Locate the cell with the specified text and output its [x, y] center coordinate. 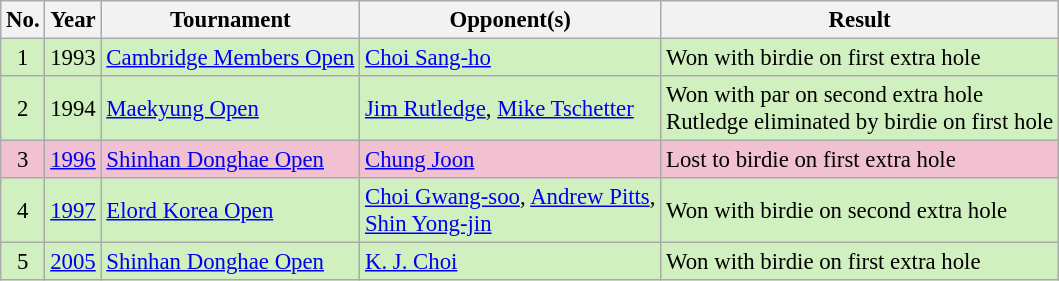
Result [860, 20]
Year [73, 20]
Cambridge Members Open [230, 58]
Maekyung Open [230, 108]
Won with birdie on second extra hole [860, 210]
K. J. Choi [510, 262]
1993 [73, 58]
Tournament [230, 20]
5 [23, 262]
1 [23, 58]
1994 [73, 108]
Chung Joon [510, 160]
1996 [73, 160]
2 [23, 108]
4 [23, 210]
Elord Korea Open [230, 210]
No. [23, 20]
Lost to birdie on first extra hole [860, 160]
Choi Gwang-soo, Andrew Pitts, Shin Yong-jin [510, 210]
Opponent(s) [510, 20]
Choi Sang-ho [510, 58]
3 [23, 160]
2005 [73, 262]
Jim Rutledge, Mike Tschetter [510, 108]
Won with par on second extra holeRutledge eliminated by birdie on first hole [860, 108]
1997 [73, 210]
